Detect which cell encompasses the target text, then output its (X, Y) center coordinate. 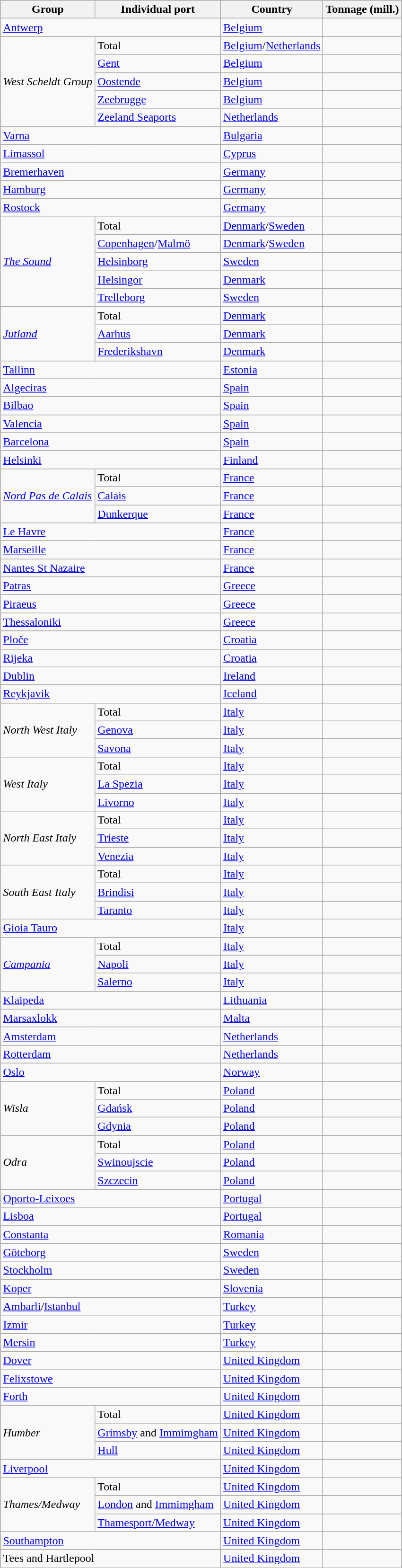
Stockholm (111, 1270)
Romania (272, 1234)
Algeciras (111, 388)
North East Italy (48, 838)
La Spezia (158, 784)
London and Immimgham (158, 1505)
West Scheldt Group (48, 81)
Swinoujscie (158, 1162)
Lithuania (272, 1000)
Constanta (111, 1234)
Limassol (111, 153)
Varna (111, 135)
Antwerp (111, 27)
Brindisi (158, 892)
Ambarli/Istanbul (111, 1306)
Thames/Medway (48, 1505)
Le Havre (111, 532)
North West Italy (48, 730)
Southampton (111, 1541)
Felixstowe (111, 1379)
Koper (111, 1288)
Nord Pas de Calais (48, 496)
Tees and Hartlepool (111, 1559)
Zeeland Seaports (158, 117)
Oporto-Leixoes (111, 1198)
Gdańsk (158, 1108)
West Italy (48, 784)
Klaipeda (111, 1000)
Bilbao (111, 406)
Trieste (158, 838)
Aarhus (158, 334)
Helsingor (158, 280)
Genova (158, 730)
Patras (111, 586)
Calais (158, 496)
Lisboa (111, 1216)
Malta (272, 1018)
Dover (111, 1360)
Country (272, 9)
Hull (158, 1451)
Group (48, 9)
Marseille (111, 550)
Venezia (158, 856)
Helsinki (111, 460)
Slovenia (272, 1288)
Tonnage (mill.) (362, 9)
Rostock (111, 207)
Iceland (272, 694)
Estonia (272, 370)
Trelleborg (158, 298)
Campania (48, 964)
Oostende (158, 81)
Piraeus (111, 604)
Dunkerque (158, 514)
Oslo (111, 1072)
Amsterdam (111, 1036)
Hamburg (111, 189)
Valencia (111, 424)
Göteborg (111, 1252)
Marsaxlokk (111, 1018)
Dublin (111, 676)
Grimsby and Immimgham (158, 1433)
Thessaloniki (111, 622)
Rotterdam (111, 1054)
Individual port (158, 9)
Ploče (111, 640)
Belgium/Netherlands (272, 45)
Rijeka (111, 658)
Humber (48, 1433)
Copenhagen/Malmö (158, 244)
Ireland (272, 676)
Gioia Tauro (111, 928)
Reykjavik (111, 694)
Salerno (158, 982)
Liverpool (111, 1469)
Livorno (158, 802)
Helsinborg (158, 262)
Bremerhaven (111, 171)
Norway (272, 1072)
Jutland (48, 334)
The Sound (48, 262)
Cyprus (272, 153)
Thamesport/Medway (158, 1523)
South East Italy (48, 892)
Izmir (111, 1324)
Szczecin (158, 1180)
Taranto (158, 910)
Wisla (48, 1108)
Forth (111, 1397)
Gent (158, 63)
Savona (158, 748)
Nantes St Nazaire (111, 568)
Tallinn (111, 370)
Odra (48, 1162)
Mersin (111, 1342)
Napoli (158, 964)
Zeebrugge (158, 99)
Gdynia (158, 1126)
Bulgaria (272, 135)
Frederikshavn (158, 352)
Barcelona (111, 442)
Finland (272, 460)
